For the text-containing cell, return its midpoint in (X, Y) coordinate format. 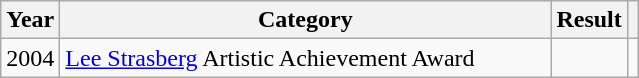
Year (30, 20)
Result (589, 20)
Category (306, 20)
Lee Strasberg Artistic Achievement Award (306, 58)
2004 (30, 58)
